Return the (X, Y) coordinate for the center point of the cell that contains the specified text.  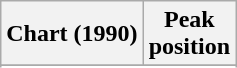
Chart (1990) (72, 34)
Peakposition (189, 34)
